For the text-containing cell, return its midpoint in [X, Y] coordinate format. 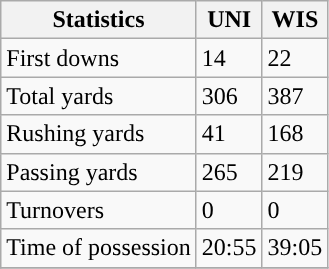
20:55 [229, 248]
WIS [295, 20]
Passing yards [99, 172]
Time of possession [99, 248]
387 [295, 96]
41 [229, 134]
265 [229, 172]
14 [229, 58]
Rushing yards [99, 134]
22 [295, 58]
UNI [229, 20]
Statistics [99, 20]
168 [295, 134]
Total yards [99, 96]
219 [295, 172]
First downs [99, 58]
306 [229, 96]
Turnovers [99, 210]
39:05 [295, 248]
